Find where the given text appears and provide that cell's center as (X, Y) coordinate. 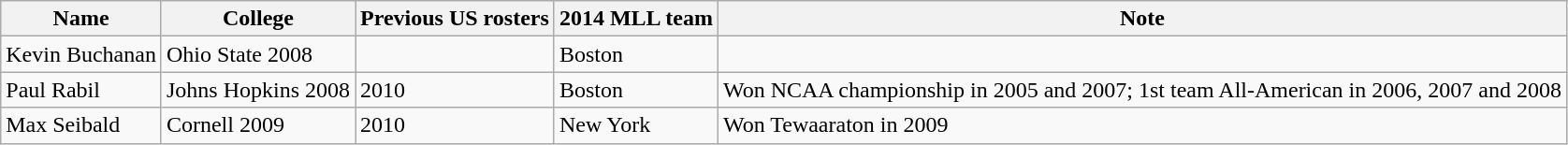
Johns Hopkins 2008 (258, 90)
Paul Rabil (81, 90)
New York (636, 125)
Name (81, 19)
Ohio State 2008 (258, 54)
Previous US rosters (455, 19)
Kevin Buchanan (81, 54)
Note (1141, 19)
2014 MLL team (636, 19)
Won NCAA championship in 2005 and 2007; 1st team All-American in 2006, 2007 and 2008 (1141, 90)
College (258, 19)
Won Tewaaraton in 2009 (1141, 125)
Cornell 2009 (258, 125)
Max Seibald (81, 125)
